Locate the cell with the specified text and output its [x, y] center coordinate. 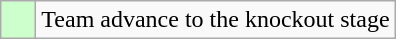
Team advance to the knockout stage [216, 20]
